Identify which cell holds the provided text, then report its (X, Y) central coordinate. 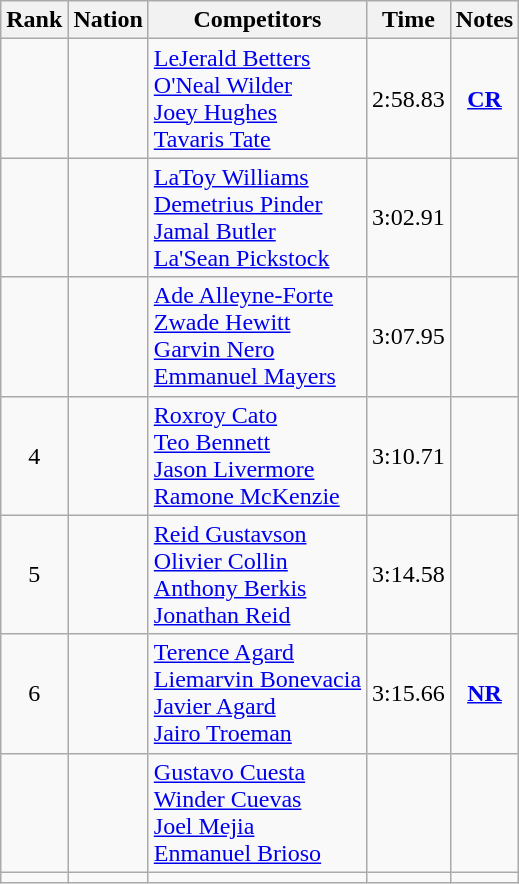
Ade Alleyne-ForteZwade HewittGarvin NeroEmmanuel Mayers (257, 336)
Competitors (257, 20)
Reid GustavsonOlivier CollinAnthony BerkisJonathan Reid (257, 574)
LaToy WilliamsDemetrius PinderJamal ButlerLa'Sean Pickstock (257, 218)
Roxroy CatoTeo BennettJason LivermoreRamone McKenzie (257, 456)
Gustavo CuestaWinder CuevasJoel MejiaEnmanuel Brioso (257, 812)
LeJerald BettersO'Neal WilderJoey HughesTavaris Tate (257, 98)
Time (409, 20)
Notes (484, 20)
Nation (108, 20)
3:02.91 (409, 218)
3:15.66 (409, 694)
3:10.71 (409, 456)
3:07.95 (409, 336)
2:58.83 (409, 98)
5 (34, 574)
Terence AgardLiemarvin BonevaciaJavier AgardJairo Troeman (257, 694)
4 (34, 456)
Rank (34, 20)
CR (484, 98)
3:14.58 (409, 574)
NR (484, 694)
6 (34, 694)
